Identify which cell holds the provided text, then report its (X, Y) central coordinate. 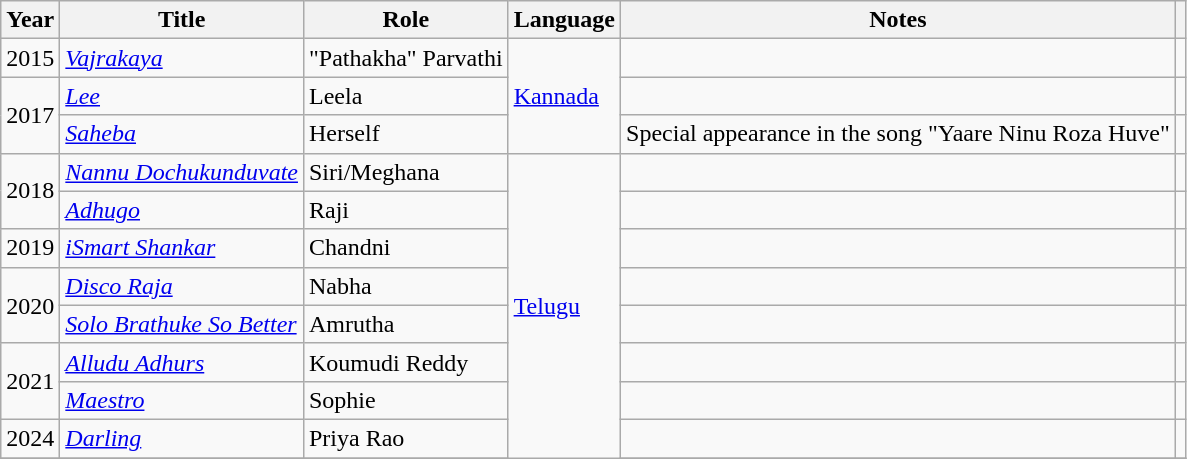
Raji (406, 210)
Notes (898, 20)
Maestro (182, 400)
2017 (30, 115)
Special appearance in the song "Yaare Ninu Roza Huve" (898, 134)
Chandni (406, 248)
Koumudi Reddy (406, 362)
Vajrakaya (182, 58)
Nannu Dochukunduvate (182, 172)
Alludu Adhurs (182, 362)
Leela (406, 96)
Siri/Meghana (406, 172)
Sophie (406, 400)
Priya Rao (406, 438)
2020 (30, 305)
Solo Brathuke So Better (182, 324)
Herself (406, 134)
Nabha (406, 286)
Lee (182, 96)
Darling (182, 438)
Year (30, 20)
2015 (30, 58)
Telugu (564, 305)
Saheba (182, 134)
2024 (30, 438)
Language (564, 20)
"Pathakha" Parvathi (406, 58)
2021 (30, 381)
Role (406, 20)
iSmart Shankar (182, 248)
2018 (30, 191)
Amrutha (406, 324)
Title (182, 20)
Disco Raja (182, 286)
Adhugo (182, 210)
2019 (30, 248)
Kannada (564, 96)
